Identify which cell holds the provided text, then report its [X, Y] central coordinate. 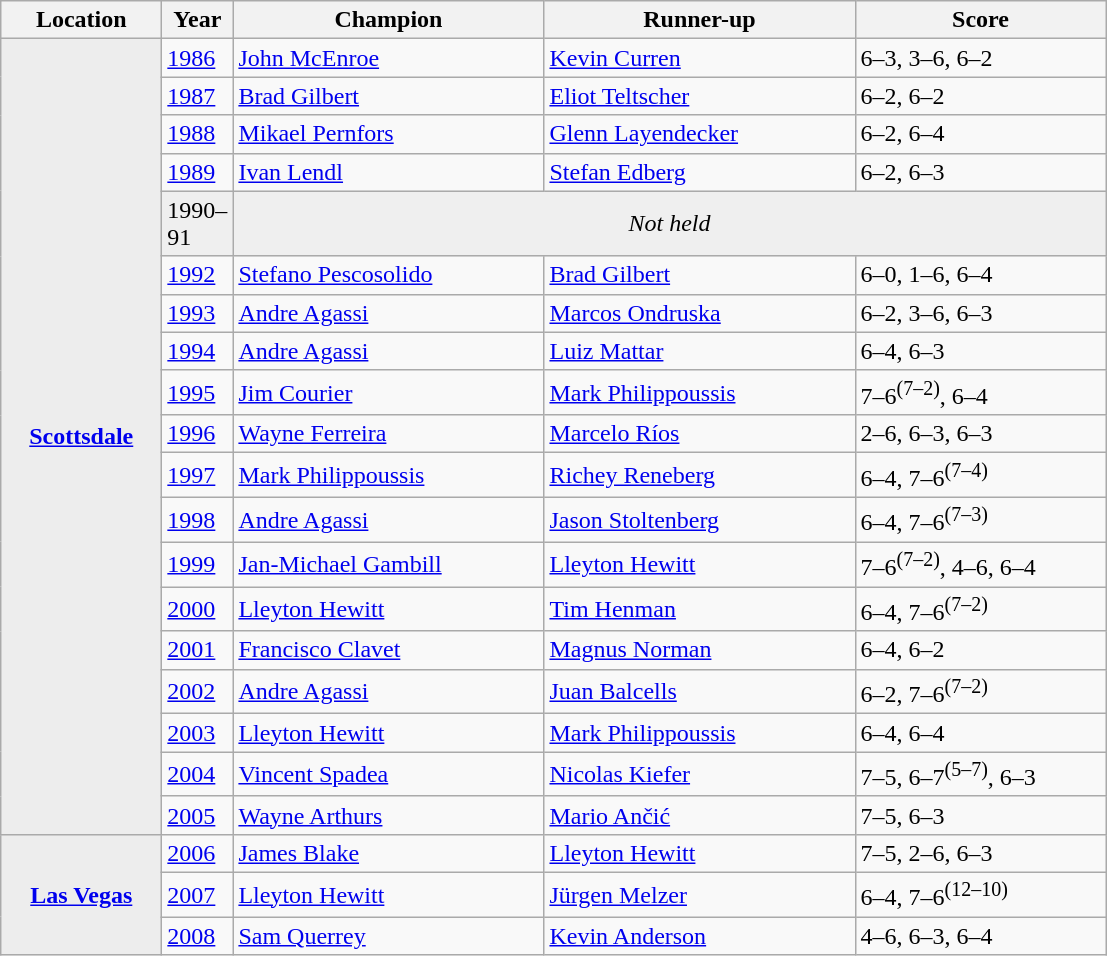
Score [980, 20]
6–2, 6–2 [980, 96]
6–4, 6–3 [980, 351]
1990–91 [198, 224]
2000 [198, 610]
Champion [388, 20]
1988 [198, 134]
Mikael Pernfors [388, 134]
6–2, 6–4 [980, 134]
Scottsdale [82, 437]
John McEnroe [388, 58]
1986 [198, 58]
2–6, 6–3, 6–3 [980, 434]
James Blake [388, 853]
1999 [198, 564]
Jason Stoltenberg [700, 520]
Richey Reneberg [700, 476]
2002 [198, 692]
1998 [198, 520]
Tim Henman [700, 610]
Year [198, 20]
Ivan Lendl [388, 172]
Not held [670, 224]
2001 [198, 650]
1989 [198, 172]
Stefan Edberg [700, 172]
Jürgen Melzer [700, 896]
Kevin Anderson [700, 936]
6–4, 7–6(12–10) [980, 896]
Wayne Ferreira [388, 434]
7–6(7–2), 6–4 [980, 392]
Jim Courier [388, 392]
1993 [198, 313]
1992 [198, 275]
Francisco Clavet [388, 650]
Magnus Norman [700, 650]
6–2, 3–6, 6–3 [980, 313]
Glenn Layendecker [700, 134]
1996 [198, 434]
7–5, 6–3 [980, 815]
2003 [198, 733]
1997 [198, 476]
6–2, 6–3 [980, 172]
2004 [198, 774]
Marcelo Ríos [700, 434]
6–4, 6–4 [980, 733]
1994 [198, 351]
Jan-Michael Gambill [388, 564]
6–2, 7–6(7–2) [980, 692]
Juan Balcells [700, 692]
2005 [198, 815]
Runner-up [700, 20]
Luiz Mattar [700, 351]
Wayne Arthurs [388, 815]
6–4, 7–6(7–3) [980, 520]
Sam Querrey [388, 936]
1995 [198, 392]
6–4, 7–6(7–2) [980, 610]
6–3, 3–6, 6–2 [980, 58]
Vincent Spadea [388, 774]
Marcos Ondruska [700, 313]
Location [82, 20]
1987 [198, 96]
Kevin Curren [700, 58]
6–4, 7–6(7–4) [980, 476]
Stefano Pescosolido [388, 275]
2006 [198, 853]
4–6, 6–3, 6–4 [980, 936]
6–4, 6–2 [980, 650]
7–5, 6–7(5–7), 6–3 [980, 774]
7–6(7–2), 4–6, 6–4 [980, 564]
Las Vegas [82, 894]
6–0, 1–6, 6–4 [980, 275]
Mario Ančić [700, 815]
Eliot Teltscher [700, 96]
2007 [198, 896]
Nicolas Kiefer [700, 774]
2008 [198, 936]
7–5, 2–6, 6–3 [980, 853]
